Find where the given text appears and provide that cell's center as (x, y) coordinate. 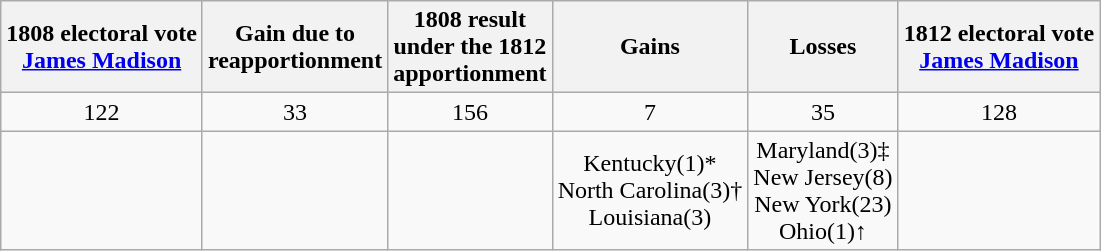
128 (999, 112)
1808 electoral voteJames Madison (102, 47)
Gains (650, 47)
Kentucky(1)*North Carolina(3)†Louisiana(3) (650, 190)
1812 electoral voteJames Madison (999, 47)
1808 resultunder the 1812apportionment (470, 47)
35 (823, 112)
33 (294, 112)
Gain due toreapportionment (294, 47)
122 (102, 112)
7 (650, 112)
156 (470, 112)
Maryland(3)‡New Jersey(8)New York(23)Ohio(1)↑ (823, 190)
Losses (823, 47)
